Detect which cell encompasses the target text, then output its [X, Y] center coordinate. 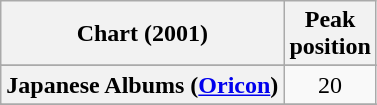
20 [330, 85]
Peakposition [330, 34]
Japanese Albums (Oricon) [142, 85]
Chart (2001) [142, 34]
